Locate the cell with the specified text and output its [x, y] center coordinate. 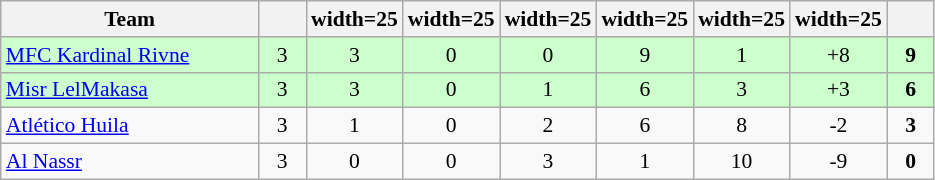
8 [742, 126]
Al Nassr [130, 162]
Misr LelMakasa [130, 90]
+8 [838, 55]
+3 [838, 90]
-2 [838, 126]
2 [548, 126]
Team [130, 19]
-9 [838, 162]
MFC Kardinal Rivne [130, 55]
10 [742, 162]
Atlético Huila [130, 126]
